Extract the (x, y) coordinate from the center of the cell holding the provided text.  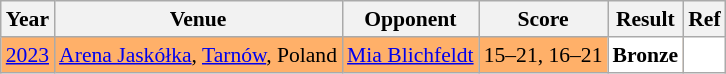
Result (646, 19)
Mia Blichfeldt (410, 55)
Bronze (646, 55)
15–21, 16–21 (544, 55)
Arena Jaskółka, Tarnów, Poland (198, 55)
Venue (198, 19)
Year (28, 19)
Ref (704, 19)
Opponent (410, 19)
Score (544, 19)
2023 (28, 55)
